Search for the cell housing the specified text and yield its (X, Y) center coordinate. 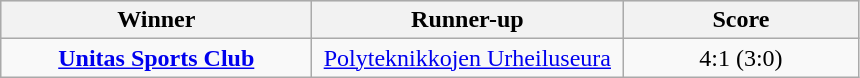
Runner-up (468, 20)
Polyteknikkojen Urheiluseura (468, 58)
Score (741, 20)
Winner (156, 20)
4:1 (3:0) (741, 58)
Unitas Sports Club (156, 58)
